Scan for the cell matching the given text and deliver its (x, y) coordinate at center. 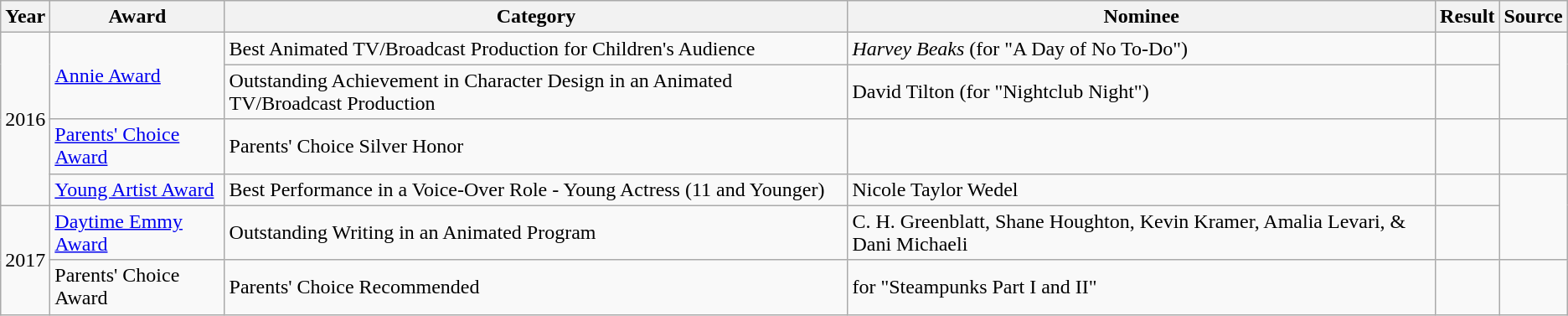
Young Artist Award (137, 189)
Annie Award (137, 75)
Source (1533, 17)
Parents' Choice Silver Honor (536, 146)
David Tilton (for "Nightclub Night") (1142, 92)
Result (1467, 17)
Year (25, 17)
Outstanding Writing in an Animated Program (536, 233)
Nicole Taylor Wedel (1142, 189)
Best Performance in a Voice-Over Role - Young Actress (11 and Younger) (536, 189)
Nominee (1142, 17)
2016 (25, 119)
Outstanding Achievement in Character Design in an Animated TV/Broadcast Production (536, 92)
2017 (25, 260)
for "Steampunks Part I and II" (1142, 287)
Category (536, 17)
Daytime Emmy Award (137, 233)
Award (137, 17)
Best Animated TV/Broadcast Production for Children's Audience (536, 49)
Harvey Beaks (for "A Day of No To-Do") (1142, 49)
C. H. Greenblatt, Shane Houghton, Kevin Kramer, Amalia Levari, & Dani Michaeli (1142, 233)
Parents' Choice Recommended (536, 287)
